Identify which cell holds the provided text, then report its (X, Y) central coordinate. 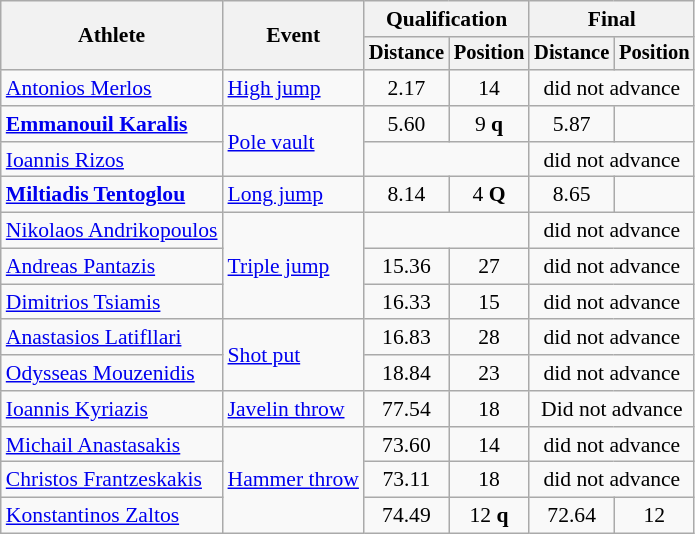
12 (654, 516)
5.60 (406, 124)
8.65 (572, 195)
Christos Frantzeskakis (112, 480)
Long jump (294, 195)
Odysseas Mouzenidis (112, 373)
23 (489, 373)
8.14 (406, 195)
Andreas Pantazis (112, 267)
Konstantinos Zaltos (112, 516)
Shot put (294, 356)
73.60 (406, 445)
16.33 (406, 302)
72.64 (572, 516)
High jump (294, 88)
Hammer throw (294, 480)
Emmanouil Karalis (112, 124)
Javelin throw (294, 409)
Triple jump (294, 266)
12 q (489, 516)
28 (489, 338)
Miltiadis Tentoglou (112, 195)
4 Q (489, 195)
2.17 (406, 88)
Nikolaos Andrikopoulos (112, 231)
15.36 (406, 267)
77.54 (406, 409)
9 q (489, 124)
Qualification (446, 19)
27 (489, 267)
16.83 (406, 338)
Michail Anastasakis (112, 445)
Pole vault (294, 142)
Anastasios Latifllari (112, 338)
Athlete (112, 36)
74.49 (406, 516)
Dimitrios Tsiamis (112, 302)
5.87 (572, 124)
Antonios Merlos (112, 88)
18.84 (406, 373)
Ioannis Kyriazis (112, 409)
Event (294, 36)
Did not advance (612, 409)
Final (612, 19)
73.11 (406, 480)
Ioannis Rizos (112, 160)
15 (489, 302)
